Pinpoint the cell where the given text exists, returning its (x, y) midpoint coordinate. 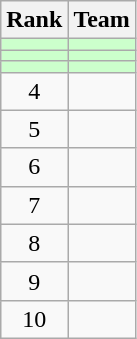
8 (34, 243)
9 (34, 281)
4 (34, 91)
10 (34, 319)
5 (34, 129)
6 (34, 167)
Team (102, 20)
7 (34, 205)
Rank (34, 20)
